Determine the (X, Y) coordinate at the center of the cell enclosing the given text.  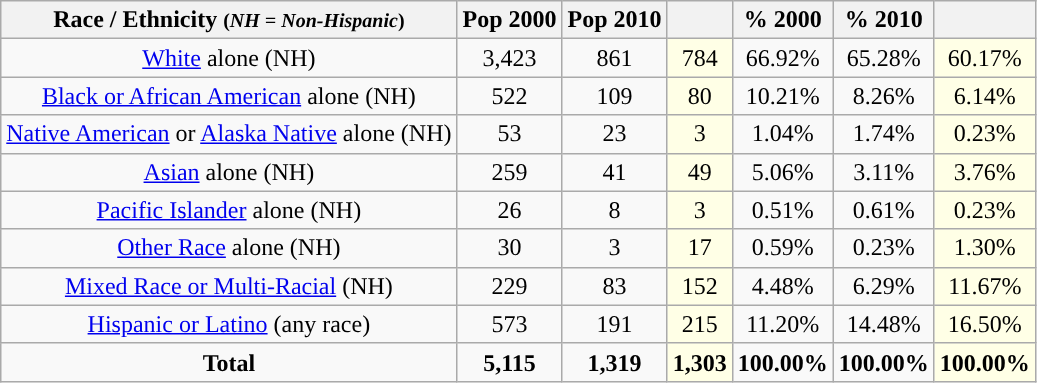
5,115 (510, 362)
784 (700, 58)
0.51% (782, 210)
Pop 2010 (614, 20)
65.28% (884, 58)
3.11% (884, 172)
Race / Ethnicity (NH = Non-Hispanic) (229, 20)
Pacific Islander alone (NH) (229, 210)
% 2010 (884, 20)
8 (614, 210)
0.59% (782, 248)
30 (510, 248)
53 (510, 134)
861 (614, 58)
3,423 (510, 58)
Hispanic or Latino (any race) (229, 324)
229 (510, 286)
4.48% (782, 286)
80 (700, 96)
Native American or Alaska Native alone (NH) (229, 134)
Mixed Race or Multi-Racial (NH) (229, 286)
573 (510, 324)
Pop 2000 (510, 20)
109 (614, 96)
14.48% (884, 324)
1.30% (984, 248)
11.67% (984, 286)
26 (510, 210)
Black or African American alone (NH) (229, 96)
Total (229, 362)
522 (510, 96)
1.04% (782, 134)
17 (700, 248)
1,303 (700, 362)
11.20% (782, 324)
1.74% (884, 134)
6.14% (984, 96)
152 (700, 286)
66.92% (782, 58)
6.29% (884, 286)
White alone (NH) (229, 58)
0.61% (884, 210)
Other Race alone (NH) (229, 248)
41 (614, 172)
5.06% (782, 172)
215 (700, 324)
259 (510, 172)
10.21% (782, 96)
16.50% (984, 324)
60.17% (984, 58)
23 (614, 134)
1,319 (614, 362)
3.76% (984, 172)
% 2000 (782, 20)
83 (614, 286)
49 (700, 172)
8.26% (884, 96)
191 (614, 324)
Asian alone (NH) (229, 172)
